Find where the given text appears and provide that cell's center as (x, y) coordinate. 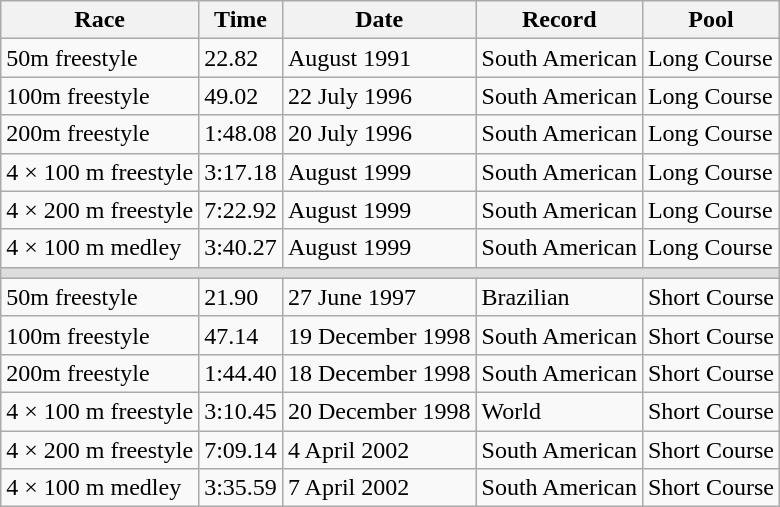
20 July 1996 (379, 134)
27 June 1997 (379, 297)
3:17.18 (241, 172)
3:10.45 (241, 411)
47.14 (241, 335)
7:09.14 (241, 449)
4 April 2002 (379, 449)
22 July 1996 (379, 96)
3:40.27 (241, 248)
3:35.59 (241, 488)
August 1991 (379, 58)
Time (241, 20)
7:22.92 (241, 210)
18 December 1998 (379, 373)
1:44.40 (241, 373)
1:48.08 (241, 134)
22.82 (241, 58)
Pool (710, 20)
20 December 1998 (379, 411)
Race (100, 20)
World (559, 411)
Brazilian (559, 297)
Date (379, 20)
21.90 (241, 297)
19 December 1998 (379, 335)
Record (559, 20)
7 April 2002 (379, 488)
49.02 (241, 96)
